Output the (x, y) coordinate of the center of the cell containing the given text.  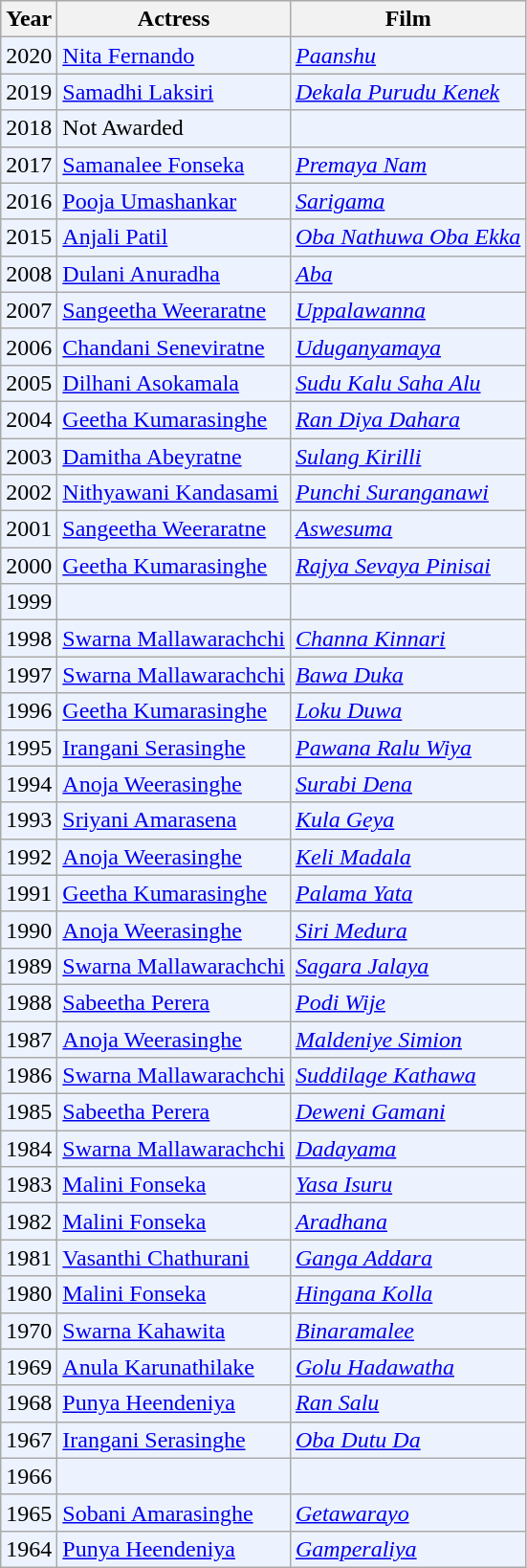
1992 (29, 857)
Aradhana (407, 1221)
1969 (29, 1367)
Anula Karunathilake (174, 1367)
Samadhi Laksiri (174, 92)
Anjali Patil (174, 237)
Kula Geya (407, 820)
Sriyani Amarasena (174, 820)
2019 (29, 92)
1991 (29, 893)
1964 (29, 1549)
1966 (29, 1476)
Sobani Amarasinghe (174, 1512)
Uppalawanna (407, 310)
Swarna Kahawita (174, 1331)
1984 (29, 1149)
Sagara Jalaya (407, 966)
Deweni Gamani (407, 1112)
Punchi Suranganawi (407, 493)
Keli Madala (407, 857)
2002 (29, 493)
Ran Diya Dahara (407, 419)
Siri Medura (407, 930)
Pooja Umashankar (174, 201)
1982 (29, 1221)
Dulani Anuradha (174, 274)
1995 (29, 748)
Surabi Dena (407, 784)
Uduganyamaya (407, 347)
Pawana Ralu Wiya (407, 748)
Suddilage Kathawa (407, 1076)
1999 (29, 602)
1980 (29, 1294)
2020 (29, 56)
2016 (29, 201)
2005 (29, 383)
2000 (29, 566)
1988 (29, 1002)
Year (29, 19)
2017 (29, 165)
Golu Hadawatha (407, 1367)
Chandani Seneviratne (174, 347)
Samanalee Fonseka (174, 165)
Hingana Kolla (407, 1294)
Dilhani Asokamala (174, 383)
Gamperaliya (407, 1549)
2015 (29, 237)
Aba (407, 274)
Maldeniye Simion (407, 1039)
2007 (29, 310)
2001 (29, 529)
Ganga Addara (407, 1258)
Vasanthi Chathurani (174, 1258)
Dekala Purudu Kenek (407, 92)
1983 (29, 1185)
Palama Yata (407, 893)
1997 (29, 675)
Damitha Abeyratne (174, 457)
Nita Fernando (174, 56)
1970 (29, 1331)
Bawa Duka (407, 675)
1998 (29, 638)
2003 (29, 457)
Getawarayo (407, 1512)
1987 (29, 1039)
Oba Dutu Da (407, 1440)
Dadayama (407, 1149)
1985 (29, 1112)
Binaramalee (407, 1331)
1994 (29, 784)
1967 (29, 1440)
Sulang Kirilli (407, 457)
Aswesuma (407, 529)
Channa Kinnari (407, 638)
1968 (29, 1403)
2004 (29, 419)
Film (407, 19)
Premaya Nam (407, 165)
Sarigama (407, 201)
Ran Salu (407, 1403)
Oba Nathuwa Oba Ekka (407, 237)
Not Awarded (174, 128)
Podi Wije (407, 1002)
2018 (29, 128)
1981 (29, 1258)
1986 (29, 1076)
Actress (174, 19)
1989 (29, 966)
1965 (29, 1512)
1990 (29, 930)
Loku Duwa (407, 711)
Rajya Sevaya Pinisai (407, 566)
Nithyawani Kandasami (174, 493)
2006 (29, 347)
1993 (29, 820)
Sudu Kalu Saha Alu (407, 383)
2008 (29, 274)
Yasa Isuru (407, 1185)
1996 (29, 711)
Paanshu (407, 56)
